From the cell containing the given text, extract its center point as [X, Y] coordinate. 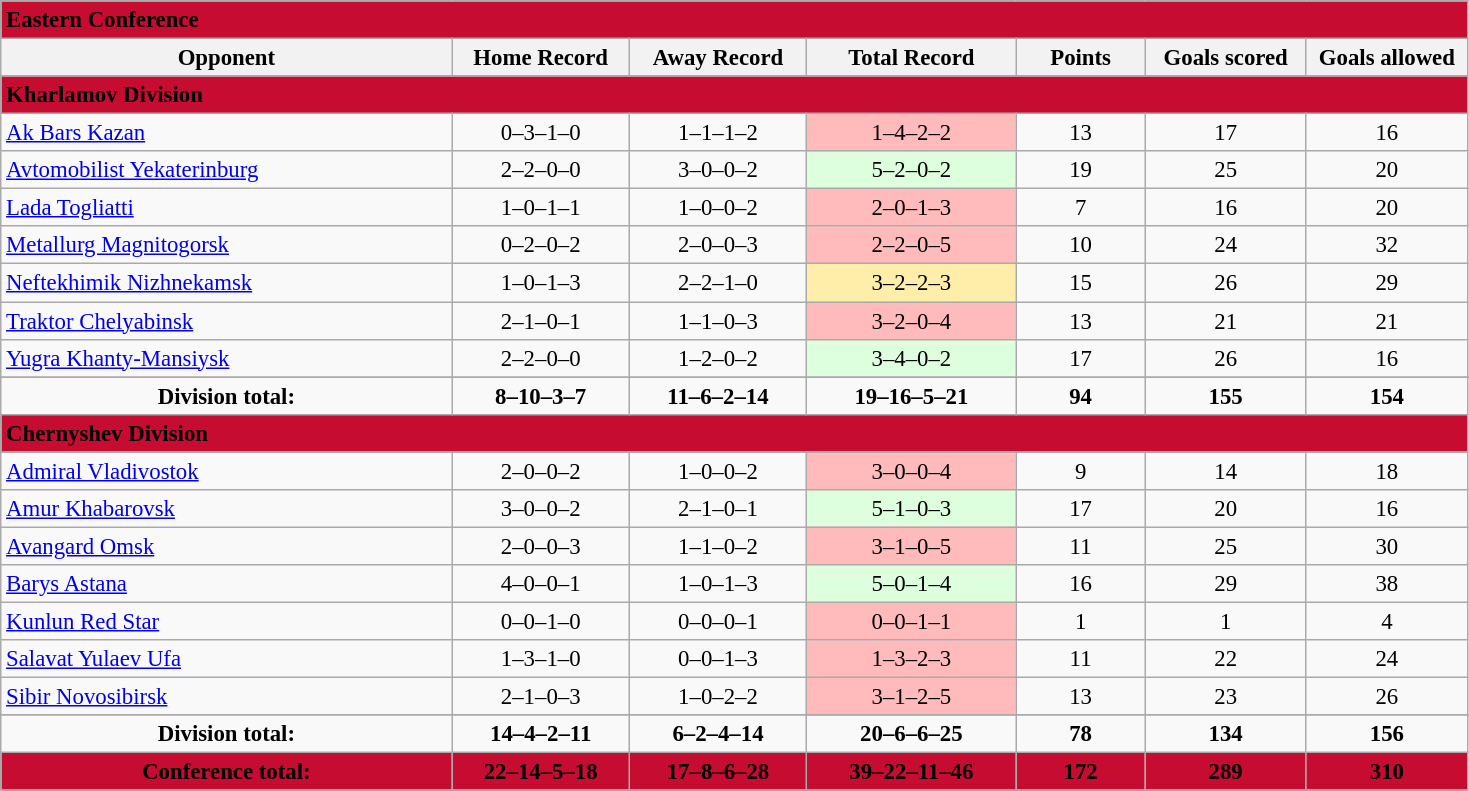
Metallurg Magnitogorsk [226, 245]
5–1–0–3 [912, 509]
0–0–1–3 [718, 659]
0–0–1–0 [540, 621]
3–0–0–4 [912, 471]
Barys Astana [226, 584]
Neftekhimik Nizhnekamsk [226, 283]
15 [1080, 283]
3–2–2–3 [912, 283]
172 [1080, 772]
14 [1226, 471]
2–1–0–3 [540, 697]
3–1–0–5 [912, 546]
310 [1386, 772]
1–1–0–2 [718, 546]
30 [1386, 546]
Home Record [540, 58]
10 [1080, 245]
0–3–1–0 [540, 133]
Amur Khabarovsk [226, 509]
5–2–0–2 [912, 170]
1–3–2–3 [912, 659]
Traktor Chelyabinsk [226, 321]
78 [1080, 734]
0–2–0–2 [540, 245]
39–22–11–46 [912, 772]
Kunlun Red Star [226, 621]
3–4–0–2 [912, 358]
Conference total: [226, 772]
9 [1080, 471]
0–0–1–1 [912, 621]
1–4–2–2 [912, 133]
2–2–1–0 [718, 283]
8–10–3–7 [540, 396]
2–2–0–5 [912, 245]
1–3–1–0 [540, 659]
4 [1386, 621]
19 [1080, 170]
Lada Togliatti [226, 208]
Opponent [226, 58]
156 [1386, 734]
1–1–0–3 [718, 321]
134 [1226, 734]
17–8–6–28 [718, 772]
Yugra Khanty-Mansiysk [226, 358]
Ak Bars Kazan [226, 133]
7 [1080, 208]
11–6–2–14 [718, 396]
20–6–6–25 [912, 734]
4–0–0–1 [540, 584]
0–0–0–1 [718, 621]
38 [1386, 584]
6–2–4–14 [718, 734]
32 [1386, 245]
3–1–2–5 [912, 697]
2–0–0–2 [540, 471]
Points [1080, 58]
Avtomobilist Yekaterinburg [226, 170]
19–16–5–21 [912, 396]
23 [1226, 697]
1–0–1–1 [540, 208]
Sibir Novosibirsk [226, 697]
Total Record [912, 58]
Goals allowed [1386, 58]
3–2–0–4 [912, 321]
Admiral Vladivostok [226, 471]
2–0–1–3 [912, 208]
1–1–1–2 [718, 133]
Goals scored [1226, 58]
289 [1226, 772]
154 [1386, 396]
22 [1226, 659]
155 [1226, 396]
94 [1080, 396]
22–14–5–18 [540, 772]
1–2–0–2 [718, 358]
14–4–2–11 [540, 734]
Salavat Yulaev Ufa [226, 659]
1–0–2–2 [718, 697]
Kharlamov Division [734, 95]
Eastern Conference [734, 20]
Away Record [718, 58]
Chernyshev Division [734, 433]
Avangard Omsk [226, 546]
5–0–1–4 [912, 584]
18 [1386, 471]
